Detect which cell encompasses the target text, then output its [x, y] center coordinate. 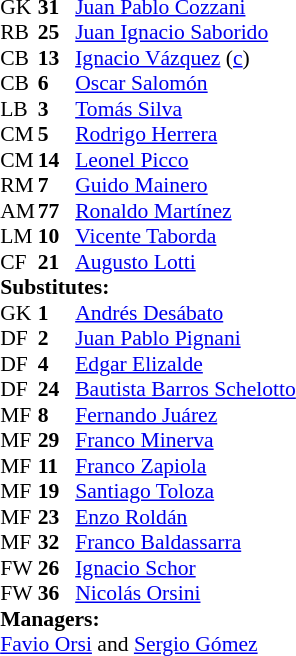
19 [57, 491]
23 [57, 517]
Edgar Elizalde [186, 364]
1 [57, 313]
10 [57, 237]
13 [57, 58]
7 [57, 185]
Leonel Picco [186, 160]
Franco Minerva [186, 441]
Nicolás Orsini [186, 593]
Augusto Lotti [186, 262]
Santiago Toloza [186, 491]
36 [57, 593]
Fernando Juárez [186, 415]
Enzo Roldán [186, 517]
RB [19, 33]
Vicente Taborda [186, 237]
AM [19, 211]
GK [19, 313]
Juan Ignacio Saborido [186, 33]
Substitutes: [148, 287]
8 [57, 415]
Andrés Desábato [186, 313]
26 [57, 568]
6 [57, 83]
5 [57, 135]
Franco Zapiola [186, 466]
29 [57, 441]
Tomás Silva [186, 109]
14 [57, 160]
2 [57, 339]
77 [57, 211]
24 [57, 389]
Rodrigo Herrera [186, 135]
Ronaldo Martínez [186, 211]
Guido Mainero [186, 185]
LM [19, 237]
Oscar Salomón [186, 83]
25 [57, 33]
RM [19, 185]
Ignacio Schor [186, 568]
CF [19, 262]
32 [57, 543]
Managers: [148, 619]
LB [19, 109]
3 [57, 109]
Bautista Barros Schelotto [186, 389]
Juan Pablo Pignani [186, 339]
Franco Baldassarra [186, 543]
11 [57, 466]
4 [57, 364]
21 [57, 262]
Ignacio Vázquez (c) [186, 58]
